Provide the [x, y] coordinate of the cell's center where the given text is located.  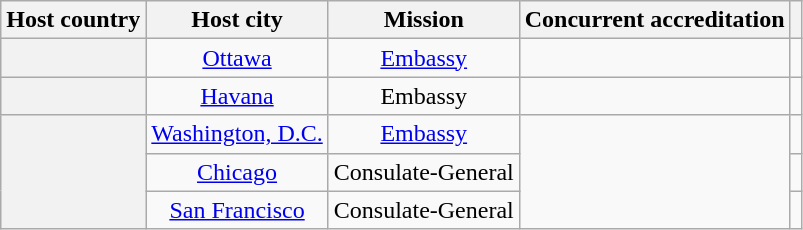
Host country [74, 20]
Concurrent accreditation [654, 20]
San Francisco [237, 210]
Washington, D.C. [237, 134]
Chicago [237, 172]
Mission [424, 20]
Ottawa [237, 58]
Host city [237, 20]
Havana [237, 96]
